Provide the (X, Y) coordinate of the cell's center where the given text is located.  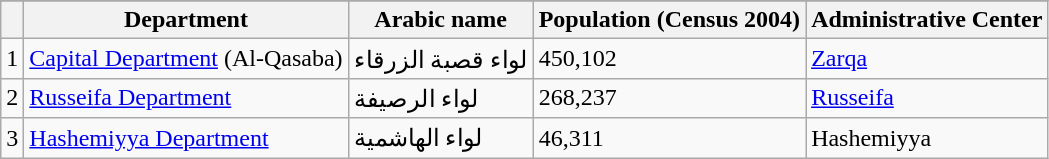
450,102 (669, 59)
46,311 (669, 138)
لواء الهاشمية (440, 138)
Department (186, 20)
2 (12, 98)
1 (12, 59)
Hashemiyya Department (186, 138)
Administrative Center (927, 20)
Population (Census 2004) (669, 20)
3 (12, 138)
Russeifa (927, 98)
لواء الرصيفة (440, 98)
Capital Department (Al-Qasaba) (186, 59)
Zarqa (927, 59)
لواء قصبة الزرقاء (440, 59)
Hashemiyya (927, 138)
Russeifa Department (186, 98)
268,237 (669, 98)
Arabic name (440, 20)
